Find where the given text appears and provide that cell's center as (x, y) coordinate. 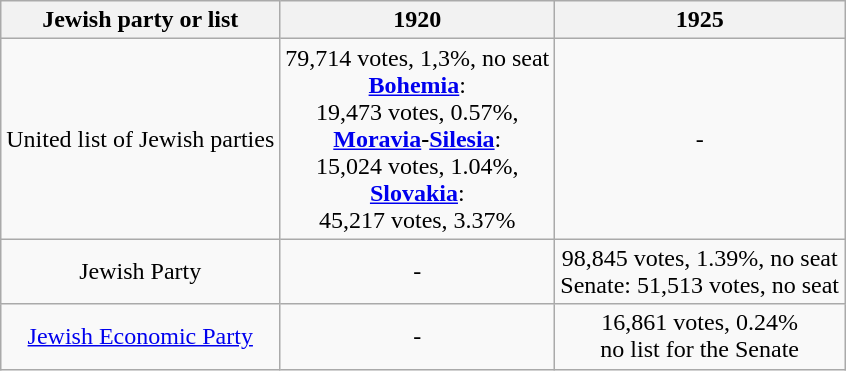
16,861 votes, 0.24%no list for the Senate (700, 336)
Jewish Party (140, 272)
1920 (418, 20)
79,714 votes, 1,3%, no seatBohemia: 19,473 votes, 0.57%,Moravia-Silesia: 15,024 votes, 1.04%,Slovakia: 45,217 votes, 3.37% (418, 139)
Jewish party or list (140, 20)
1925 (700, 20)
Jewish Economic Party (140, 336)
98,845 votes, 1.39%, no seatSenate: 51,513 votes, no seat (700, 272)
United list of Jewish parties (140, 139)
